Identify which cell holds the provided text, then report its [x, y] central coordinate. 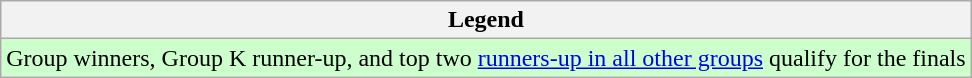
Legend [486, 20]
Group winners, Group K runner-up, and top two runners-up in all other groups qualify for the finals [486, 58]
